For the text-containing cell, return its midpoint in [X, Y] coordinate format. 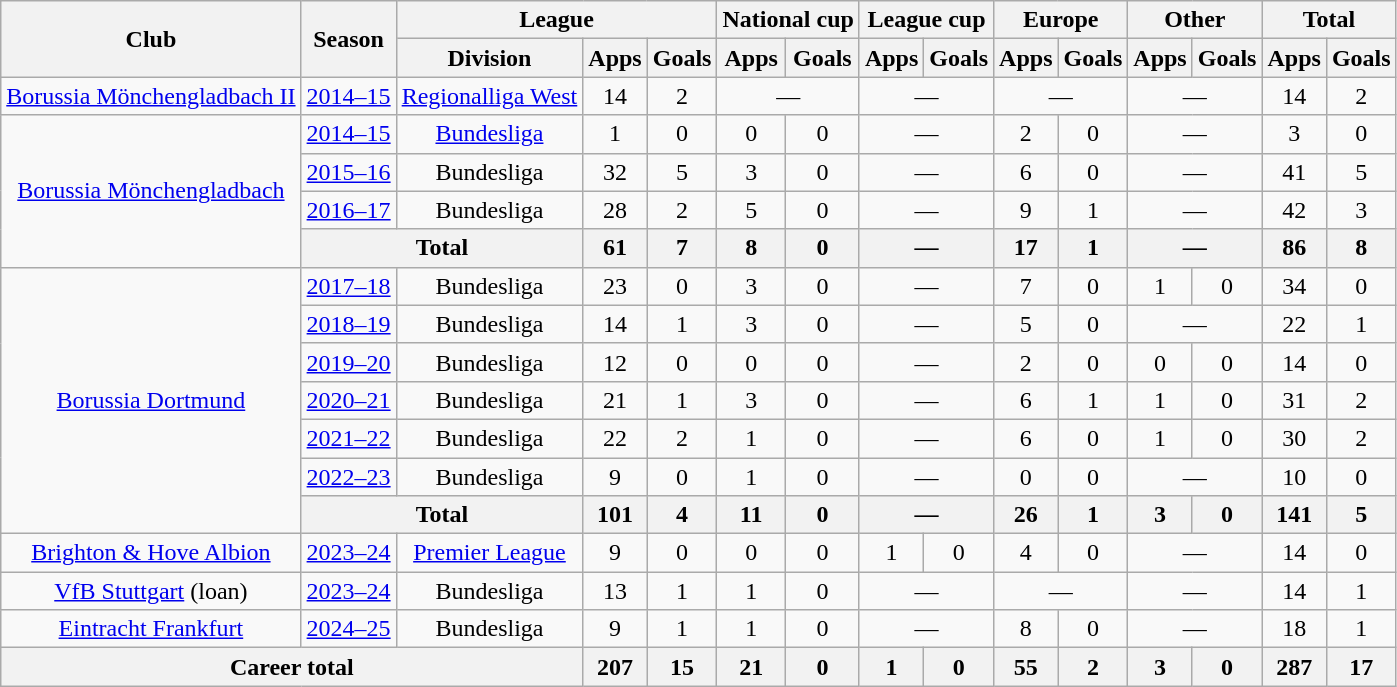
18 [1294, 629]
26 [1026, 515]
Career total [292, 667]
2021–22 [348, 438]
34 [1294, 286]
Europe [1061, 20]
55 [1026, 667]
101 [615, 515]
Premier League [490, 553]
30 [1294, 438]
2015–16 [348, 172]
2018–19 [348, 324]
2022–23 [348, 477]
2019–20 [348, 362]
Season [348, 39]
National cup [788, 20]
2024–25 [348, 629]
10 [1294, 477]
13 [615, 591]
Eintracht Frankfurt [151, 629]
League cup [926, 20]
Borussia Dortmund [151, 400]
2020–21 [348, 400]
Other [1195, 20]
12 [615, 362]
2016–17 [348, 210]
207 [615, 667]
Club [151, 39]
287 [1294, 667]
23 [615, 286]
31 [1294, 400]
Borussia Mönchengladbach II [151, 96]
28 [615, 210]
61 [615, 248]
2017–18 [348, 286]
League [556, 20]
15 [682, 667]
41 [1294, 172]
11 [751, 515]
Regionalliga West [490, 96]
VfB Stuttgart (loan) [151, 591]
Division [490, 58]
Brighton & Hove Albion [151, 553]
32 [615, 172]
42 [1294, 210]
141 [1294, 515]
Borussia Mönchengladbach [151, 191]
86 [1294, 248]
